Locate the cell with the specified text and output its (X, Y) center coordinate. 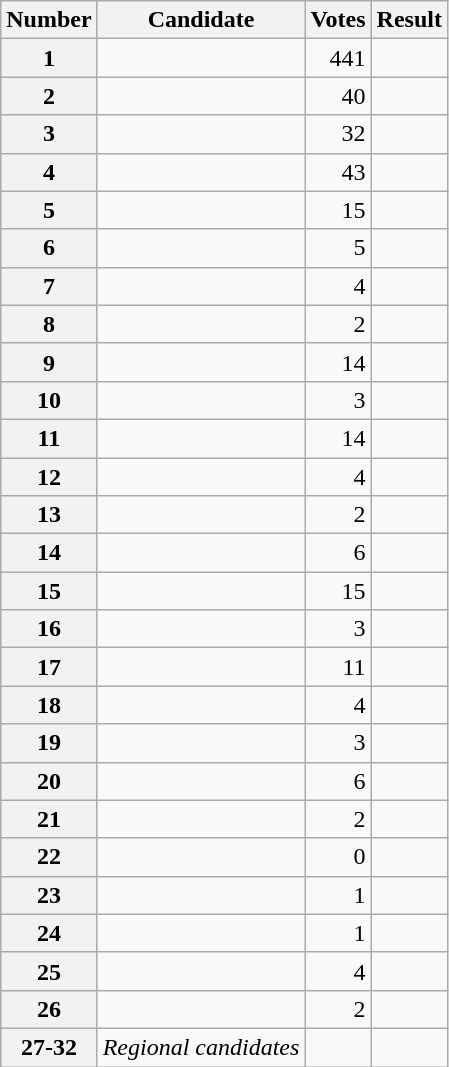
32 (338, 134)
13 (49, 515)
8 (49, 324)
18 (49, 705)
23 (49, 895)
7 (49, 286)
Candidate (201, 20)
Regional candidates (201, 1047)
9 (49, 362)
43 (338, 172)
Result (409, 20)
12 (49, 477)
20 (49, 781)
19 (49, 743)
10 (49, 400)
Votes (338, 20)
17 (49, 667)
Number (49, 20)
27-32 (49, 1047)
16 (49, 629)
441 (338, 58)
0 (338, 857)
26 (49, 1009)
22 (49, 857)
25 (49, 971)
21 (49, 819)
24 (49, 933)
40 (338, 96)
